Find where the given text appears and provide that cell's center as [X, Y] coordinate. 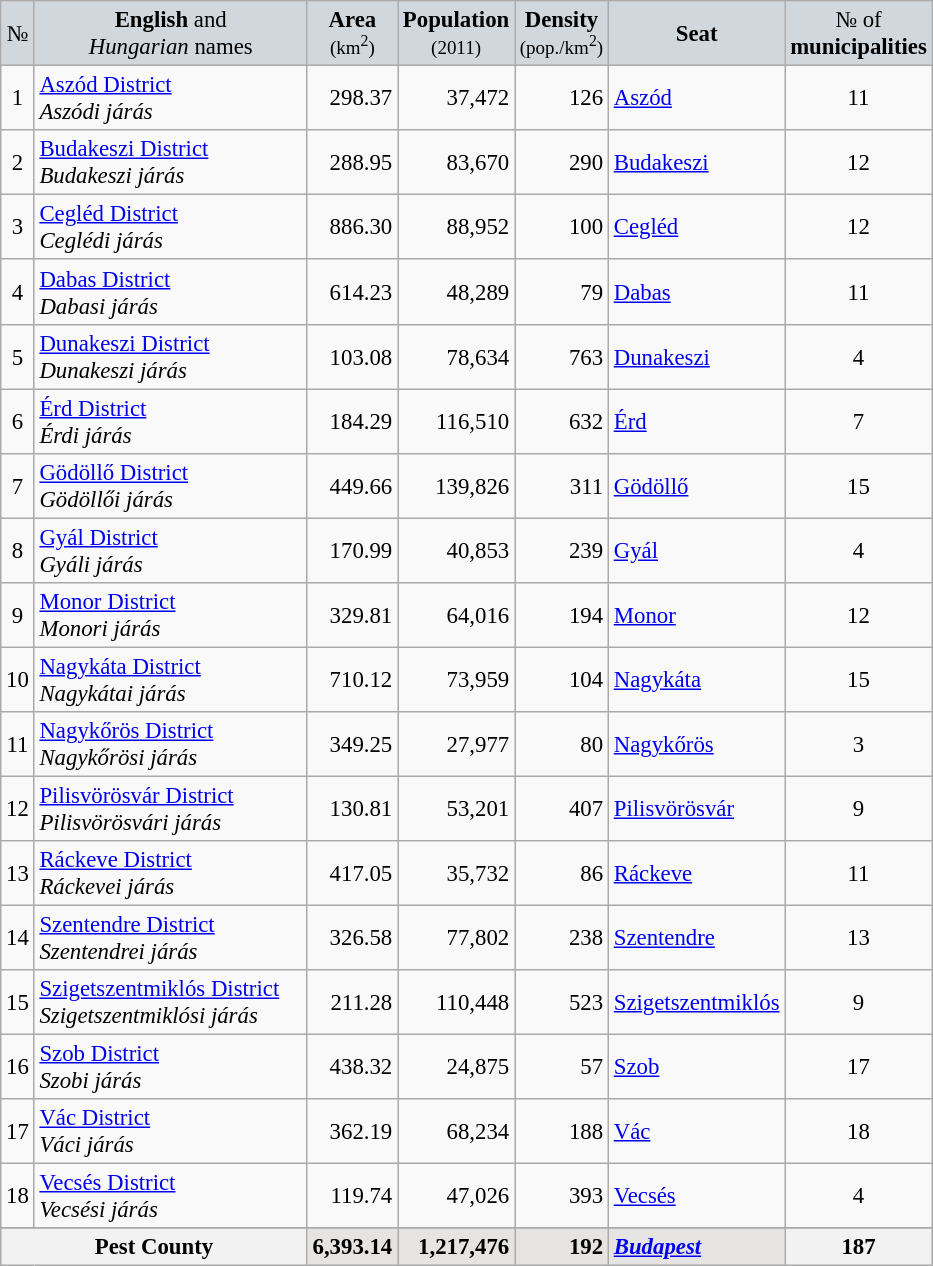
78,634 [456, 356]
Érd District Érdi járás [170, 422]
48,289 [456, 292]
614.23 [352, 292]
103.08 [352, 356]
57 [561, 1068]
Nagykáta District Nagykátai járás [170, 680]
211.28 [352, 1002]
Ráckeve [696, 874]
Szigetszentmiklós District Szigetszentmiklósi járás [170, 1002]
763 [561, 356]
886.30 [352, 228]
298.37 [352, 98]
290 [561, 162]
362.19 [352, 1132]
Vác District Váci járás [170, 1132]
Vác [696, 1132]
53,201 [456, 808]
239 [561, 550]
Aszód [696, 98]
Szigetszentmiklós [696, 1002]
Population (2011) [456, 34]
126 [561, 98]
119.74 [352, 1196]
438.32 [352, 1068]
104 [561, 680]
№ [18, 34]
2 [18, 162]
Dabas District Dabasi járás [170, 292]
Aszód District Aszódi járás [170, 98]
10 [18, 680]
Gödöllő District Gödöllői járás [170, 486]
184.29 [352, 422]
Budakeszi [696, 162]
40,853 [456, 550]
393 [561, 1196]
Ráckeve District Ráckevei járás [170, 874]
Szob [696, 1068]
Dunakeszi [696, 356]
Szob District Szobi járás [170, 1068]
194 [561, 616]
130.81 [352, 808]
632 [561, 422]
329.81 [352, 616]
Gödöllő [696, 486]
188 [561, 1132]
27,977 [456, 744]
86 [561, 874]
Dunakeszi District Dunakeszi járás [170, 356]
Budakeszi District Budakeszi járás [170, 162]
83,670 [456, 162]
6 [18, 422]
35,732 [456, 874]
Monor District Monori járás [170, 616]
73,959 [456, 680]
407 [561, 808]
Dabas [696, 292]
170.99 [352, 550]
37,472 [456, 98]
77,802 [456, 938]
79 [561, 292]
80 [561, 744]
16 [18, 1068]
64,016 [456, 616]
Cegléd District Ceglédi járás [170, 228]
349.25 [352, 744]
8 [18, 550]
710.12 [352, 680]
68,234 [456, 1132]
110,448 [456, 1002]
47,026 [456, 1196]
139,826 [456, 486]
Pilisvörösvár District Pilisvörösvári járás [170, 808]
88,952 [456, 228]
449.66 [352, 486]
Vecsés District Vecsési járás [170, 1196]
Nagykőrös District Nagykőrösi járás [170, 744]
Density (pop./km2) [561, 34]
English andHungarian names [170, 34]
14 [18, 938]
523 [561, 1002]
Gyál District Gyáli járás [170, 550]
№ ofmunicipalities [858, 34]
417.05 [352, 874]
Szentendre District Szentendrei járás [170, 938]
Area (km2) [352, 34]
Nagykőrös [696, 744]
Cegléd [696, 228]
Érd [696, 422]
Vecsés [696, 1196]
Pilisvörösvár [696, 808]
238 [561, 938]
Szentendre [696, 938]
Nagykáta [696, 680]
116,510 [456, 422]
5 [18, 356]
100 [561, 228]
Monor [696, 616]
Gyál [696, 550]
311 [561, 486]
24,875 [456, 1068]
326.58 [352, 938]
288.95 [352, 162]
1 [18, 98]
Seat [696, 34]
